Identify which cell holds the provided text, then report its [X, Y] central coordinate. 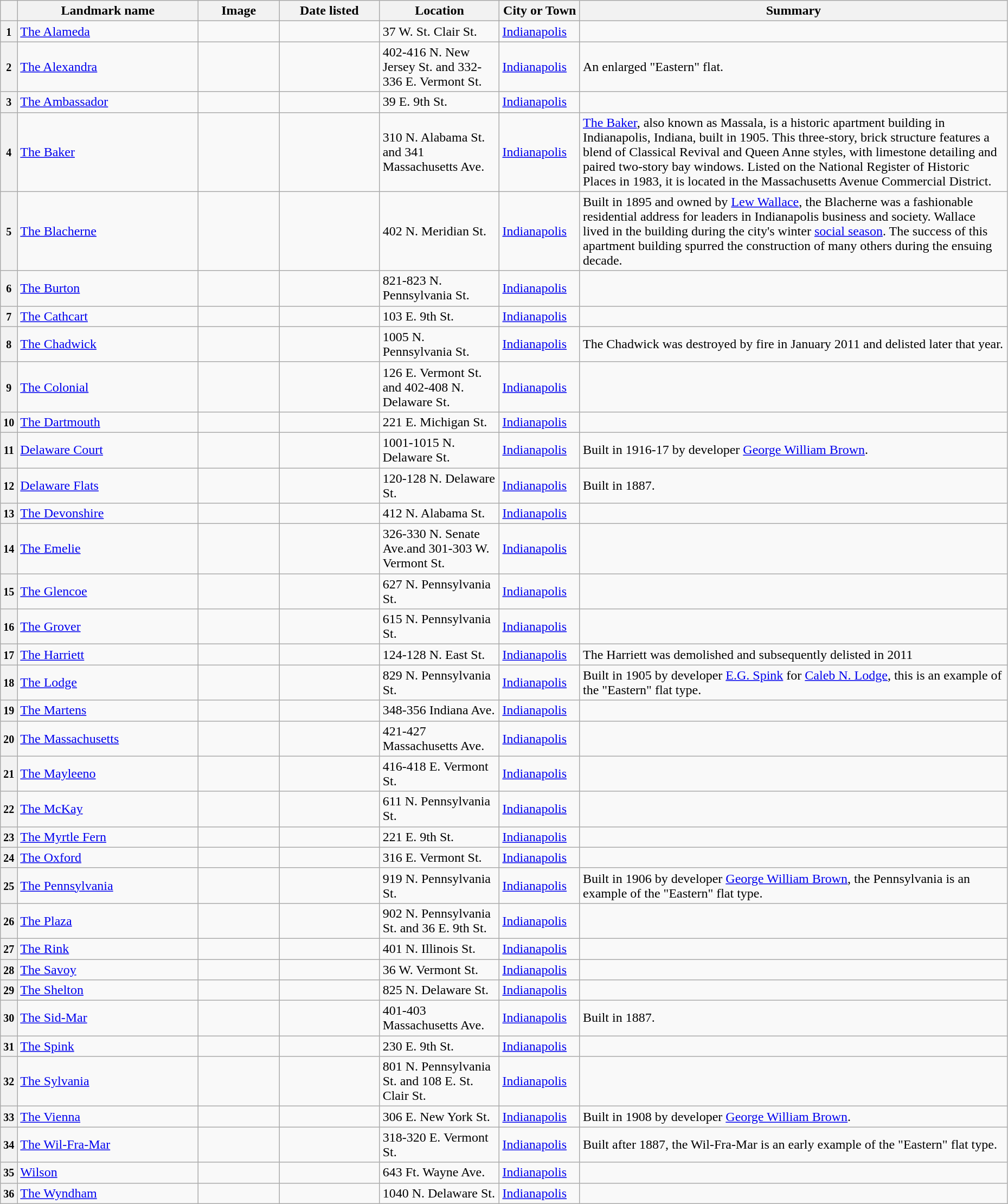
City or Town [540, 11]
Built in 1916-17 by developer George William Brown. [793, 450]
28 [9, 969]
1001-1015 N. Delaware St. [439, 450]
Wilson [108, 1173]
825 N. Delaware St. [439, 990]
1040 N. Delaware St. [439, 1193]
902 N. Pennsylvania St. and 36 E. 9th St. [439, 921]
18 [9, 682]
348-356 Indiana Ave. [439, 710]
22 [9, 809]
Delaware Flats [108, 485]
627 N. Pennsylvania St. [439, 591]
416-418 E. Vermont St. [439, 773]
30 [9, 1019]
24 [9, 857]
801 N. Pennsylvania St. and 108 E. St. Clair St. [439, 1081]
The Myrtle Fern [108, 837]
20 [9, 739]
The Wil-Fra-Mar [108, 1144]
126 E. Vermont St. and 402-408 N. Delaware St. [439, 387]
4 [9, 152]
9 [9, 387]
13 [9, 514]
The Plaza [108, 921]
326-330 N. Senate Ave.and 301-303 W. Vermont St. [439, 549]
36 W. Vermont St. [439, 969]
1 [9, 31]
The Pennsylvania [108, 885]
35 [9, 1173]
The Devonshire [108, 514]
221 E. Michigan St. [439, 422]
The Rink [108, 949]
7 [9, 316]
14 [9, 549]
15 [9, 591]
The Dartmouth [108, 422]
221 E. 9th St. [439, 837]
The Burton [108, 289]
412 N. Alabama St. [439, 514]
The Savoy [108, 969]
643 Ft. Wayne Ave. [439, 1173]
Built in 1908 by developer George William Brown. [793, 1117]
29 [9, 990]
The Harriett was demolished and subsequently delisted in 2011 [793, 655]
Landmark name [108, 11]
The Sid-Mar [108, 1019]
34 [9, 1144]
821-823 N. Pennsylvania St. [439, 289]
318-320 E. Vermont St. [439, 1144]
316 E. Vermont St. [439, 857]
The Shelton [108, 990]
401 N. Illinois St. [439, 949]
16 [9, 627]
10 [9, 422]
21 [9, 773]
The McKay [108, 809]
The Cathcart [108, 316]
The Mayleeno [108, 773]
124-128 N. East St. [439, 655]
36 [9, 1193]
12 [9, 485]
33 [9, 1117]
The Baker [108, 152]
6 [9, 289]
The Wyndham [108, 1193]
19 [9, 710]
230 E. 9th St. [439, 1046]
The Massachusetts [108, 739]
829 N. Pennsylvania St. [439, 682]
26 [9, 921]
37 W. St. Clair St. [439, 31]
2 [9, 67]
5 [9, 231]
The Martens [108, 710]
615 N. Pennsylvania St. [439, 627]
The Spink [108, 1046]
39 E. 9th St. [439, 102]
The Colonial [108, 387]
310 N. Alabama St. and 341 Massachusetts Ave. [439, 152]
An enlarged "Eastern" flat. [793, 67]
3 [9, 102]
919 N. Pennsylvania St. [439, 885]
The Chadwick [108, 344]
Built in 1906 by developer George William Brown, the Pennsylvania is an example of the "Eastern" flat type. [793, 885]
The Alexandra [108, 67]
402-416 N. New Jersey St. and 332-336 E. Vermont St. [439, 67]
8 [9, 344]
Built in 1905 by developer E.G. Spink for Caleb N. Lodge, this is an example of the "Eastern" flat type. [793, 682]
Delaware Court [108, 450]
23 [9, 837]
32 [9, 1081]
The Oxford [108, 857]
Image [239, 11]
306 E. New York St. [439, 1117]
27 [9, 949]
The Harriett [108, 655]
421-427 Massachusetts Ave. [439, 739]
611 N. Pennsylvania St. [439, 809]
The Vienna [108, 1117]
The Alameda [108, 31]
402 N. Meridian St. [439, 231]
120-128 N. Delaware St. [439, 485]
The Glencoe [108, 591]
11 [9, 450]
401-403 Massachusetts Ave. [439, 1019]
The Sylvania [108, 1081]
31 [9, 1046]
Built after 1887, the Wil-Fra-Mar is an early example of the "Eastern" flat type. [793, 1144]
25 [9, 885]
The Blacherne [108, 231]
Date listed [329, 11]
Summary [793, 11]
The Emelie [108, 549]
17 [9, 655]
The Chadwick was destroyed by fire in January 2011 and delisted later that year. [793, 344]
103 E. 9th St. [439, 316]
The Ambassador [108, 102]
Location [439, 11]
1005 N. Pennsylvania St. [439, 344]
The Grover [108, 627]
The Lodge [108, 682]
